Provide the [X, Y] coordinate of the cell's center where the given text is located.  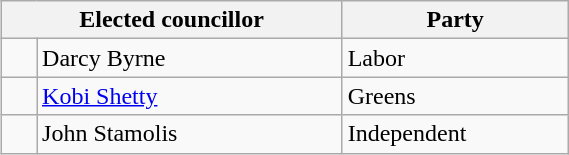
Elected councillor [172, 20]
Labor [455, 58]
Kobi Shetty [190, 96]
Darcy Byrne [190, 58]
Party [455, 20]
John Stamolis [190, 134]
Greens [455, 96]
Independent [455, 134]
